Pinpoint the cell where the given text exists, returning its (X, Y) midpoint coordinate. 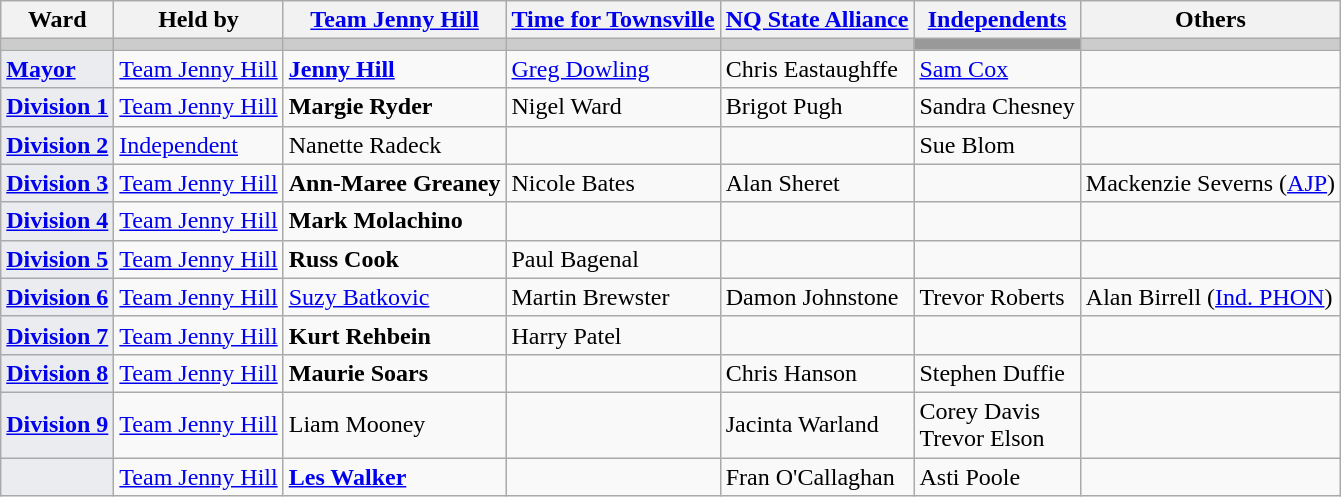
Liam Mooney (394, 424)
Mayor (58, 69)
Trevor Roberts (997, 297)
Russ Cook (394, 259)
Alan Sheret (817, 183)
Time for Townsville (613, 20)
Alan Birrell (Ind. PHON) (1210, 297)
Mackenzie Severns (AJP) (1210, 183)
Independents (997, 20)
Sandra Chesney (997, 107)
Jenny Hill (394, 69)
Kurt Rehbein (394, 335)
Fran O'Callaghan (817, 477)
Ann-Maree Greaney (394, 183)
Division 7 (58, 335)
Division 5 (58, 259)
Held by (198, 20)
Greg Dowling (613, 69)
Corey Davis Trevor Elson (997, 424)
Division 1 (58, 107)
Les Walker (394, 477)
Others (1210, 20)
Sam Cox (997, 69)
Chris Eastaughffe (817, 69)
NQ State Alliance (817, 20)
Asti Poole (997, 477)
Mark Molachino (394, 221)
Division 8 (58, 373)
Nanette Radeck (394, 145)
Paul Bagenal (613, 259)
Division 4 (58, 221)
Chris Hanson (817, 373)
Division 2 (58, 145)
Damon Johnstone (817, 297)
Division 9 (58, 424)
Independent (198, 145)
Suzy Batkovic (394, 297)
Brigot Pugh (817, 107)
Sue Blom (997, 145)
Harry Patel (613, 335)
Maurie Soars (394, 373)
Division 3 (58, 183)
Jacinta Warland (817, 424)
Martin Brewster (613, 297)
Division 6 (58, 297)
Ward (58, 20)
Stephen Duffie (997, 373)
Nicole Bates (613, 183)
Margie Ryder (394, 107)
Nigel Ward (613, 107)
